Pinpoint the cell where the given text exists, returning its (x, y) midpoint coordinate. 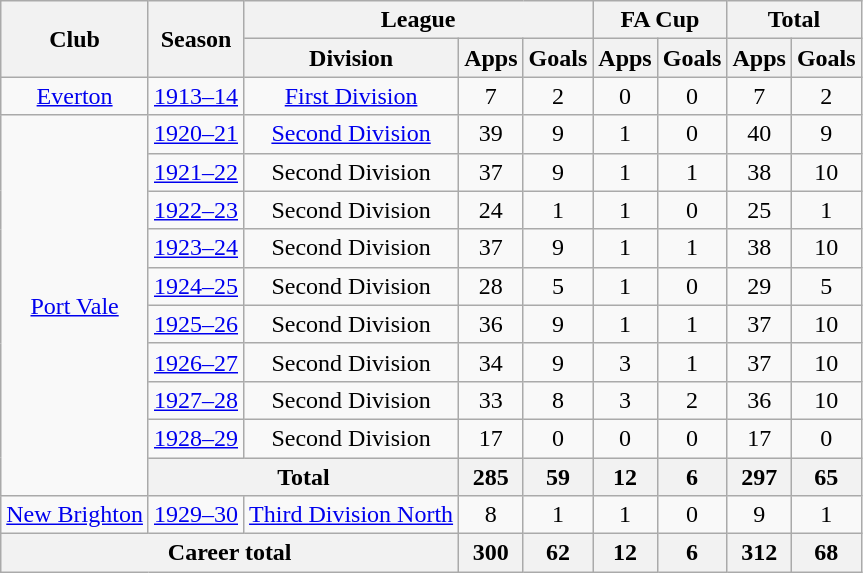
65 (826, 477)
312 (759, 553)
Division (352, 58)
FA Cup (660, 20)
League (418, 20)
1927–28 (196, 400)
33 (491, 400)
68 (826, 553)
1928–29 (196, 438)
62 (558, 553)
Season (196, 39)
1922–23 (196, 210)
Club (75, 39)
59 (558, 477)
300 (491, 553)
1929–30 (196, 515)
1920–21 (196, 134)
1925–26 (196, 324)
Port Vale (75, 306)
25 (759, 210)
First Division (352, 96)
New Brighton (75, 515)
28 (491, 286)
285 (491, 477)
297 (759, 477)
40 (759, 134)
29 (759, 286)
Career total (230, 553)
34 (491, 362)
Third Division North (352, 515)
1924–25 (196, 286)
1913–14 (196, 96)
1921–22 (196, 172)
Everton (75, 96)
1923–24 (196, 248)
1926–27 (196, 362)
24 (491, 210)
39 (491, 134)
